Scan for the cell matching the given text and deliver its [X, Y] coordinate at center. 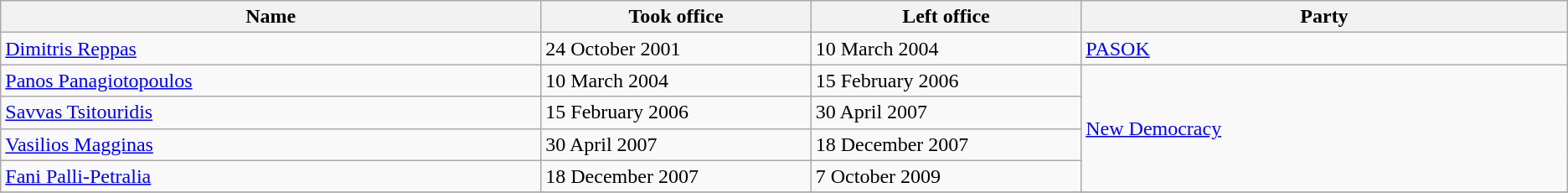
Left office [946, 17]
Savvas Tsitouridis [271, 112]
7 October 2009 [946, 176]
Party [1325, 17]
Took office [676, 17]
Dimitris Reppas [271, 49]
Vasilios Magginas [271, 144]
24 October 2001 [676, 49]
Fani Palli-Petralia [271, 176]
Panos Panagiotopoulos [271, 81]
New Democracy [1325, 128]
Name [271, 17]
PASOK [1325, 49]
